Identify which cell holds the provided text, then report its [x, y] central coordinate. 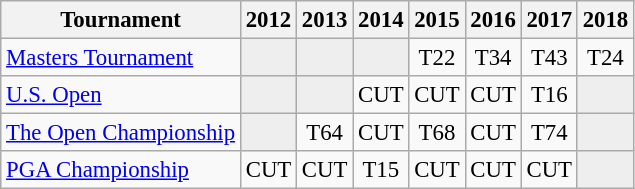
PGA Championship [121, 170]
T68 [437, 133]
T15 [381, 170]
2013 [325, 20]
Masters Tournament [121, 58]
2015 [437, 20]
2014 [381, 20]
T34 [493, 58]
T24 [605, 58]
2018 [605, 20]
Tournament [121, 20]
2012 [268, 20]
The Open Championship [121, 133]
T74 [549, 133]
T16 [549, 95]
2016 [493, 20]
T22 [437, 58]
T43 [549, 58]
U.S. Open [121, 95]
T64 [325, 133]
2017 [549, 20]
